Detect which cell encompasses the target text, then output its [X, Y] center coordinate. 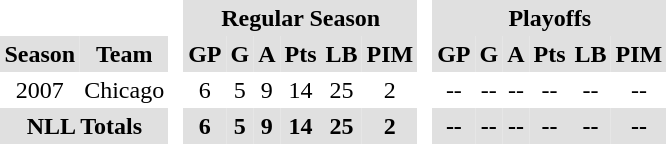
PIM [390, 54]
Season [40, 54]
Team [124, 54]
NLL Totals [84, 126]
Chicago [124, 90]
2007 [40, 90]
Regular Season [301, 18]
